From the cell containing the given text, extract its center point as (x, y) coordinate. 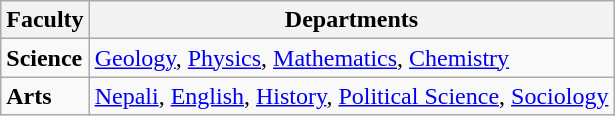
Science (45, 58)
Geology, Physics, Mathematics, Chemistry (352, 58)
Faculty (45, 20)
Arts (45, 96)
Departments (352, 20)
Nepali, English, History, Political Science, Sociology (352, 96)
